Determine the (x, y) coordinate at the center of the cell enclosing the given text.  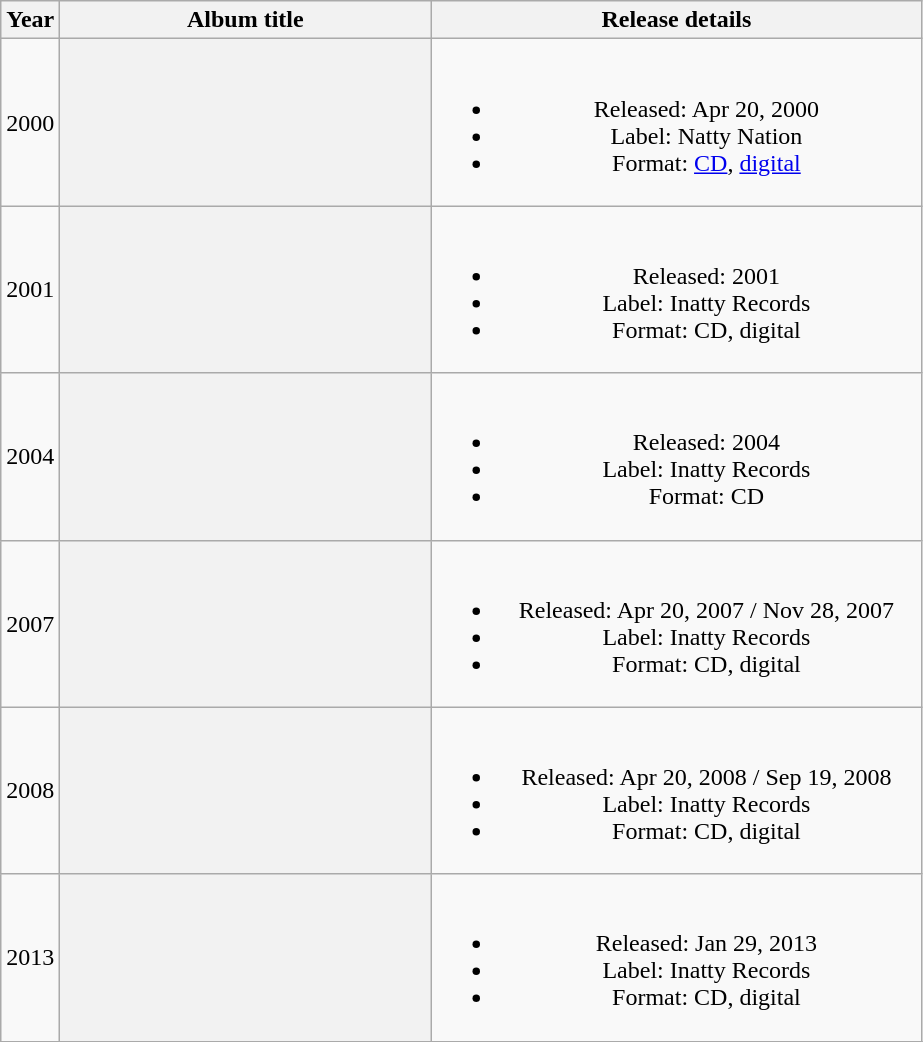
Release details (676, 20)
Year (30, 20)
2004 (30, 456)
2000 (30, 122)
Released: Apr 20, 2000Label: Natty NationFormat: CD, digital (676, 122)
Album title (246, 20)
Released: 2001Label: Inatty RecordsFormat: CD, digital (676, 290)
Released: 2004Label: Inatty RecordsFormat: CD (676, 456)
Released: Apr 20, 2007 / Nov 28, 2007Label: Inatty RecordsFormat: CD, digital (676, 624)
Released: Jan 29, 2013Label: Inatty RecordsFormat: CD, digital (676, 958)
2007 (30, 624)
2008 (30, 790)
Released: Apr 20, 2008 / Sep 19, 2008Label: Inatty RecordsFormat: CD, digital (676, 790)
2013 (30, 958)
2001 (30, 290)
